Identify which cell holds the provided text, then report its (x, y) central coordinate. 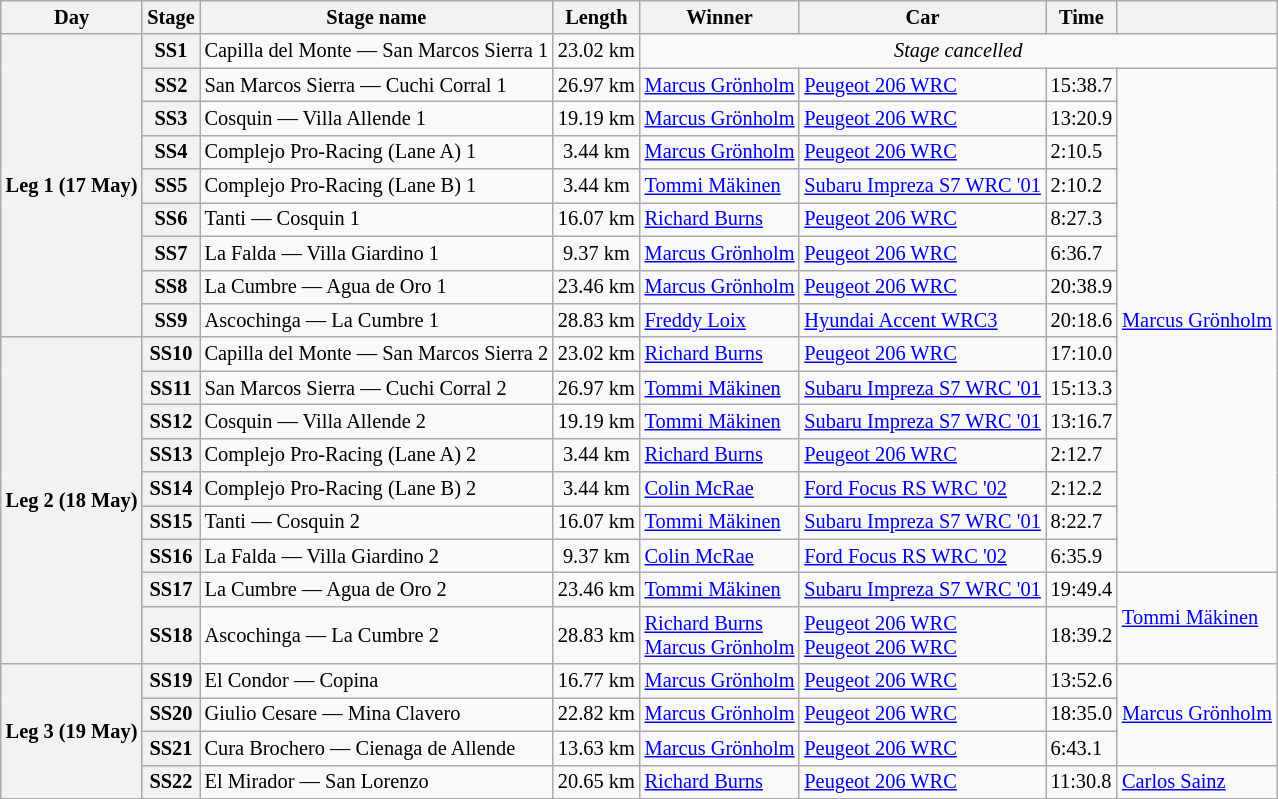
Stage name (376, 17)
Winner (720, 17)
19:49.4 (1082, 589)
Ascochinga — La Cumbre 2 (376, 635)
Leg 1 (17 May) (72, 186)
La Cumbre — Agua de Oro 2 (376, 589)
13:20.9 (1082, 118)
SS20 (170, 714)
SS13 (170, 455)
2:10.2 (1082, 186)
SS11 (170, 388)
SS1 (170, 51)
20:18.6 (1082, 320)
15:38.7 (1082, 85)
17:10.0 (1082, 354)
El Mirador — San Lorenzo (376, 782)
SS12 (170, 421)
San Marcos Sierra — Cuchi Corral 1 (376, 85)
La Falda — Villa Giardino 1 (376, 253)
Tanti — Cosquin 1 (376, 219)
Carlos Sainz (1197, 782)
Cosquin — Villa Allende 1 (376, 118)
SS14 (170, 489)
SS6 (170, 219)
Complejo Pro-Racing (Lane A) 2 (376, 455)
Ascochinga — La Cumbre 1 (376, 320)
8:22.7 (1082, 522)
Richard Burns Marcus Grönholm (720, 635)
SS19 (170, 681)
6:43.1 (1082, 748)
Leg 2 (18 May) (72, 500)
Time (1082, 17)
SS3 (170, 118)
SS4 (170, 152)
Stage cancelled (958, 51)
Capilla del Monte — San Marcos Sierra 2 (376, 354)
22.82 km (596, 714)
11:30.8 (1082, 782)
SS18 (170, 635)
La Falda — Villa Giardino 2 (376, 556)
2:12.7 (1082, 455)
13.63 km (596, 748)
SS7 (170, 253)
Capilla del Monte — San Marcos Sierra 1 (376, 51)
Tanti — Cosquin 2 (376, 522)
13:52.6 (1082, 681)
SS2 (170, 85)
San Marcos Sierra — Cuchi Corral 2 (376, 388)
SS9 (170, 320)
Complejo Pro-Racing (Lane B) 1 (376, 186)
6:36.7 (1082, 253)
Length (596, 17)
SS8 (170, 287)
La Cumbre — Agua de Oro 1 (376, 287)
SS17 (170, 589)
Cosquin — Villa Allende 2 (376, 421)
8:27.3 (1082, 219)
Cura Brochero — Cienaga de Allende (376, 748)
18:35.0 (1082, 714)
El Condor — Copina (376, 681)
20.65 km (596, 782)
Giulio Cesare — Mina Clavero (376, 714)
Day (72, 17)
13:16.7 (1082, 421)
Stage (170, 17)
SS21 (170, 748)
2:12.2 (1082, 489)
6:35.9 (1082, 556)
SS16 (170, 556)
20:38.9 (1082, 287)
Hyundai Accent WRC3 (922, 320)
Car (922, 17)
Peugeot 206 WRCPeugeot 206 WRC (922, 635)
16.77 km (596, 681)
Complejo Pro-Racing (Lane A) 1 (376, 152)
SS5 (170, 186)
15:13.3 (1082, 388)
Leg 3 (19 May) (72, 732)
SS22 (170, 782)
2:10.5 (1082, 152)
Freddy Loix (720, 320)
SS15 (170, 522)
Complejo Pro-Racing (Lane B) 2 (376, 489)
SS10 (170, 354)
18:39.2 (1082, 635)
